Output the [x, y] coordinate of the center of the cell containing the given text.  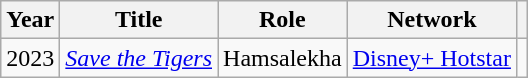
Role [283, 20]
2023 [30, 58]
Save the Tigers [139, 58]
Disney+ Hotstar [432, 58]
Year [30, 20]
Network [432, 20]
Title [139, 20]
Hamsalekha [283, 58]
